Output the [X, Y] coordinate of the center of the cell containing the given text.  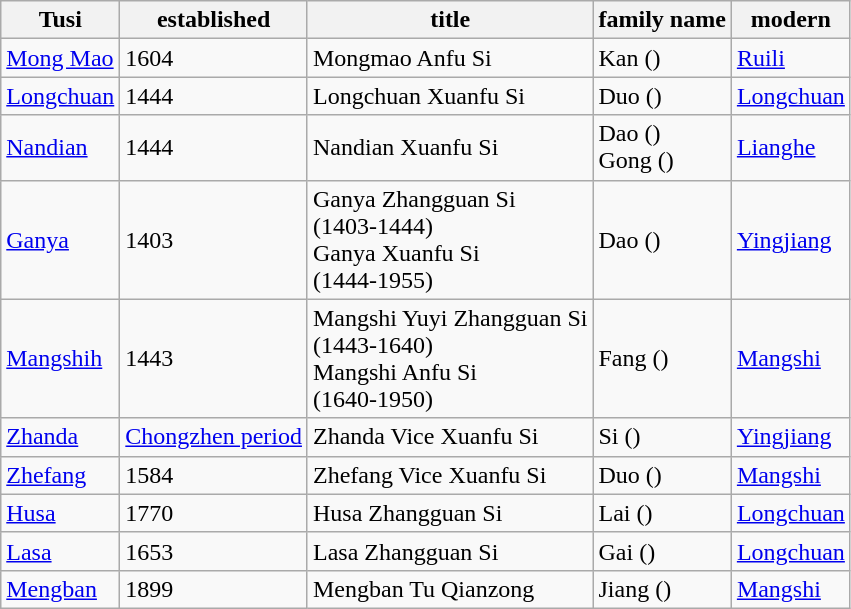
1653 [214, 551]
Nandian Xuanfu Si [450, 148]
Mong Mao [60, 58]
Dao () [662, 240]
1770 [214, 513]
Lasa [60, 551]
Mangshi Yuyi Zhangguan Si (1443-1640)Mangshi Anfu Si (1640-1950) [450, 358]
Lianghe [790, 148]
established [214, 20]
Ganya Zhangguan Si (1403-1444)Ganya Xuanfu Si (1444-1955) [450, 240]
Lai () [662, 513]
Lasa Zhangguan Si [450, 551]
Zhefang Vice Xuanfu Si [450, 475]
Zhefang [60, 475]
Mengban Tu Qianzong [450, 589]
Longchuan Xuanfu Si [450, 96]
family name [662, 20]
Zhanda Vice Xuanfu Si [450, 437]
Mongmao Anfu Si [450, 58]
Mengban [60, 589]
Tusi [60, 20]
modern [790, 20]
Zhanda [60, 437]
Chongzhen period [214, 437]
Husa Zhangguan Si [450, 513]
1443 [214, 358]
Gai () [662, 551]
title [450, 20]
Ruili [790, 58]
1604 [214, 58]
Nandian [60, 148]
1403 [214, 240]
Mangshih [60, 358]
Fang () [662, 358]
Jiang () [662, 589]
Kan () [662, 58]
Husa [60, 513]
Dao ()Gong () [662, 148]
1899 [214, 589]
Ganya [60, 240]
1584 [214, 475]
Si () [662, 437]
